From the cell containing the given text, extract its center point as [x, y] coordinate. 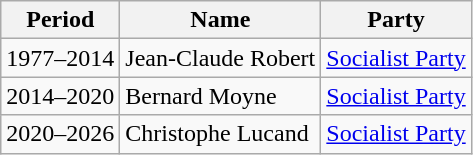
Party [396, 20]
Bernard Moyne [220, 96]
Christophe Lucand [220, 134]
2020–2026 [60, 134]
Period [60, 20]
1977–2014 [60, 58]
2014–2020 [60, 96]
Name [220, 20]
Jean-Claude Robert [220, 58]
